Provide the [X, Y] coordinate of the cell's center where the given text is located.  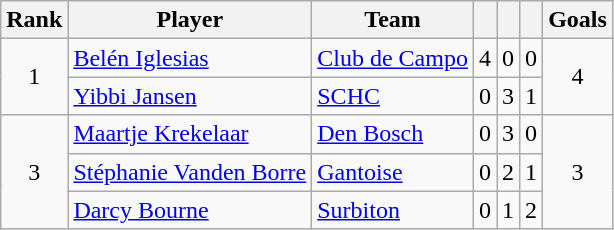
Player [190, 20]
Gantoise [393, 172]
Team [393, 20]
Club de Campo [393, 58]
Maartje Krekelaar [190, 134]
Yibbi Jansen [190, 96]
Den Bosch [393, 134]
Goals [578, 20]
Stéphanie Vanden Borre [190, 172]
Belén Iglesias [190, 58]
SCHC [393, 96]
Darcy Bourne [190, 210]
Rank [34, 20]
Surbiton [393, 210]
